Return the [x, y] coordinate for the center point of the cell that contains the specified text.  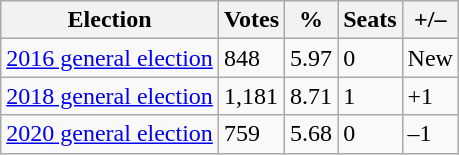
–1 [430, 134]
848 [251, 58]
% [312, 20]
Seats [370, 20]
Votes [251, 20]
1,181 [251, 96]
1 [370, 96]
2016 general election [110, 58]
5.68 [312, 134]
2018 general election [110, 96]
8.71 [312, 96]
+/– [430, 20]
New [430, 58]
2020 general election [110, 134]
759 [251, 134]
5.97 [312, 58]
Election [110, 20]
+1 [430, 96]
